Output the [x, y] coordinate of the center of the cell containing the given text.  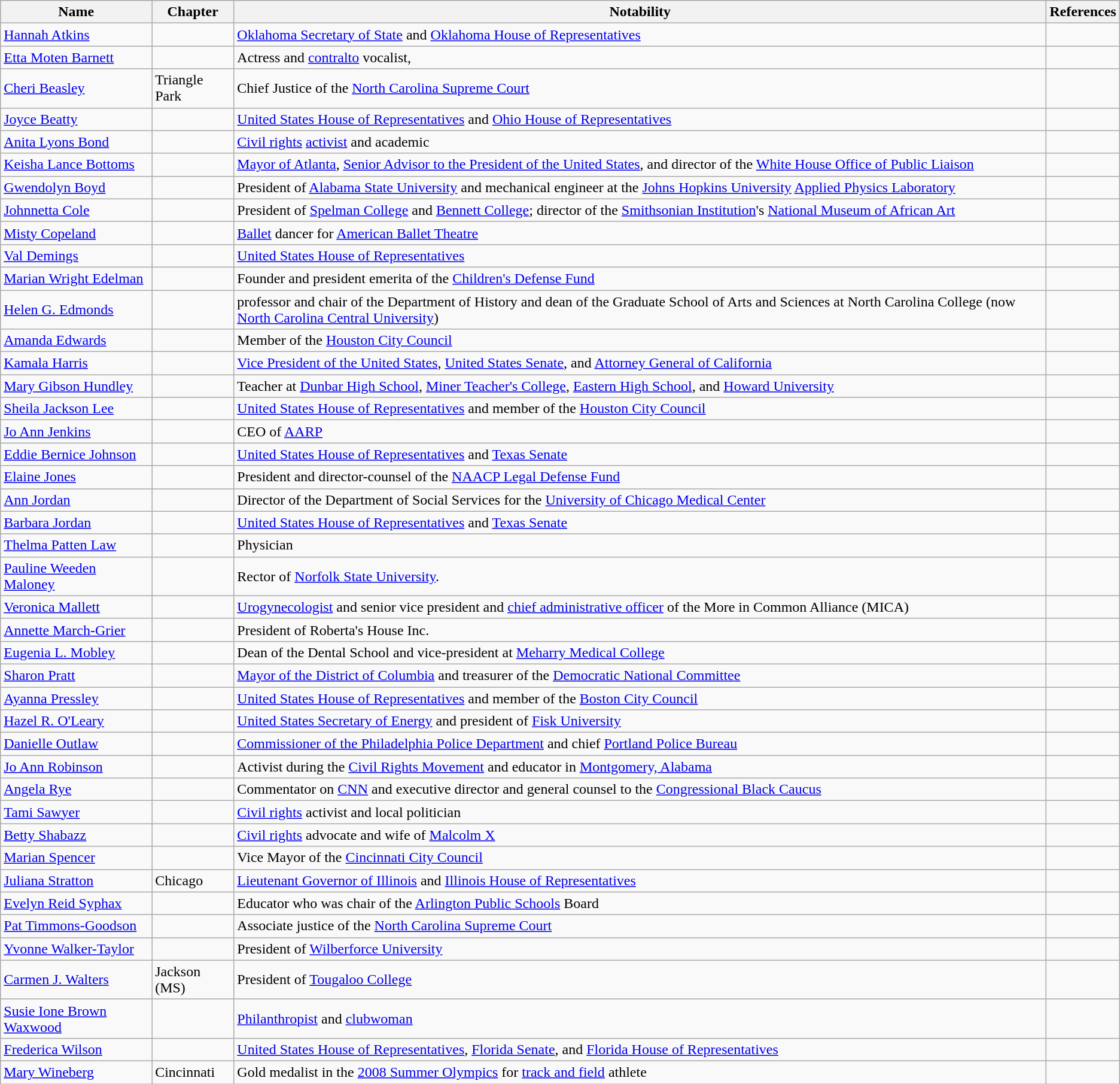
References [1083, 12]
Teacher at Dunbar High School, Miner Teacher's College, Eastern High School, and Howard University [640, 386]
Rector of Norfolk State University. [640, 576]
Thelma Patten Law [77, 545]
Eddie Bernice Johnson [77, 454]
Mary Gibson Hundley [77, 386]
Frederica Wilson [77, 1049]
Oklahoma Secretary of State and Oklahoma House of Representatives [640, 35]
Val Demings [77, 256]
Actress and contralto vocalist, [640, 57]
Amanda Edwards [77, 341]
Ballet dancer for American Ballet Theatre [640, 233]
Etta Moten Barnett [77, 57]
United States House of Representatives and Ohio House of Representatives [640, 119]
Vice Mayor of the Cincinnati City Council [640, 858]
Associate justice of the North Carolina Supreme Court [640, 926]
Evelyn Reid Syphax [77, 903]
Angela Rye [77, 790]
United States Secretary of Energy and president of Fisk University [640, 721]
Commissioner of the Philadelphia Police Department and chief Portland Police Bureau [640, 744]
Civil rights advocate and wife of Malcolm X [640, 835]
United States House of Representatives [640, 256]
Betty Shabazz [77, 835]
Mayor of the District of Columbia and treasurer of the Democratic National Committee [640, 675]
President of Alabama State University and mechanical engineer at the Johns Hopkins University Applied Physics Laboratory [640, 187]
President of Tougaloo College [640, 979]
Physician [640, 545]
Member of the Houston City Council [640, 341]
Eugenia L. Mobley [77, 652]
Sharon Pratt [77, 675]
Ann Jordan [77, 500]
Joyce Beatty [77, 119]
Notability [640, 12]
Barbara Jordan [77, 523]
Founder and president emerita of the Children's Defense Fund [640, 278]
Chicago [193, 880]
Mary Wineberg [77, 1072]
Commentator on CNN and executive director and general counsel to the Congressional Black Caucus [640, 790]
United States House of Representatives, Florida Senate, and Florida House of Representatives [640, 1049]
Pat Timmons-Goodson [77, 926]
Chief Justice of the North Carolina Supreme Court [640, 89]
President of Wilberforce University [640, 949]
President of Spelman College and Bennett College; director of the Smithsonian Institution's National Museum of African Art [640, 210]
Tami Sawyer [77, 812]
Yvonne Walker-Taylor [77, 949]
Elaine Jones [77, 477]
Jo Ann Jenkins [77, 432]
Director of the Department of Social Services for the University of Chicago Medical Center [640, 500]
Triangle Park [193, 89]
Marian Spencer [77, 858]
Annette March-Grier [77, 630]
Jo Ann Robinson [77, 767]
Mayor of Atlanta, Senior Advisor to the President of the United States, and director of the White House Office of Public Liaison [640, 165]
Gwendolyn Boyd [77, 187]
Lieutenant Governor of Illinois and Illinois House of Representatives [640, 880]
Gold medalist in the 2008 Summer Olympics for track and field athlete [640, 1072]
Hazel R. O'Leary [77, 721]
Philanthropist and clubwoman [640, 1019]
Cincinnati [193, 1072]
Juliana Stratton [77, 880]
Activist during the Civil Rights Movement and educator in Montgomery, Alabama [640, 767]
Educator who was chair of the Arlington Public Schools Board [640, 903]
Helen G. Edmonds [77, 309]
Kamala Harris [77, 363]
Keisha Lance Bottoms [77, 165]
Misty Copeland [77, 233]
Hannah Atkins [77, 35]
Name [77, 12]
Civil rights activist and local politician [640, 812]
Chapter [193, 12]
Anita Lyons Bond [77, 142]
Cheri Beasley [77, 89]
Veronica Mallett [77, 607]
Sheila Jackson Lee [77, 409]
Ayanna Pressley [77, 699]
Urogynecologist and senior vice president and chief administrative officer of the More in Common Alliance (MICA) [640, 607]
Carmen J. Walters [77, 979]
Jackson (MS) [193, 979]
President and director-counsel of the NAACP Legal Defense Fund [640, 477]
President of Roberta's House Inc. [640, 630]
Johnnetta Cole [77, 210]
United States House of Representatives and member of the Boston City Council [640, 699]
Civil rights activist and academic [640, 142]
United States House of Representatives and member of the Houston City Council [640, 409]
Danielle Outlaw [77, 744]
Pauline Weeden Maloney [77, 576]
Dean of the Dental School and vice-president at Meharry Medical College [640, 652]
CEO of AARP [640, 432]
Susie Ione Brown Waxwood [77, 1019]
Vice President of the United States, United States Senate, and Attorney General of California [640, 363]
Marian Wright Edelman [77, 278]
